Determine the [X, Y] coordinate at the center of the cell enclosing the given text.  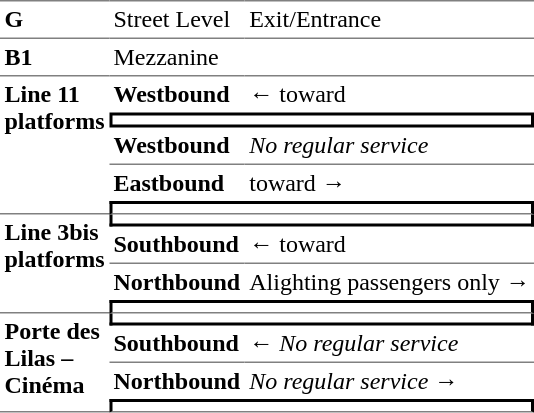
Line 11 platforms [54, 145]
Street Level [177, 19]
Eastbound [177, 183]
Line 3bis platforms [54, 264]
Porte des Lilas – Cinéma [54, 364]
Mezzanine [177, 57]
G [54, 19]
B1 [54, 57]
